Determine the [x, y] coordinate at the center of the cell enclosing the given text.  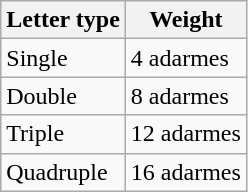
4 adarmes [186, 58]
16 adarmes [186, 172]
Triple [64, 134]
8 adarmes [186, 96]
Letter type [64, 20]
12 adarmes [186, 134]
Quadruple [64, 172]
Single [64, 58]
Double [64, 96]
Weight [186, 20]
